For the text-containing cell, return its midpoint in [X, Y] coordinate format. 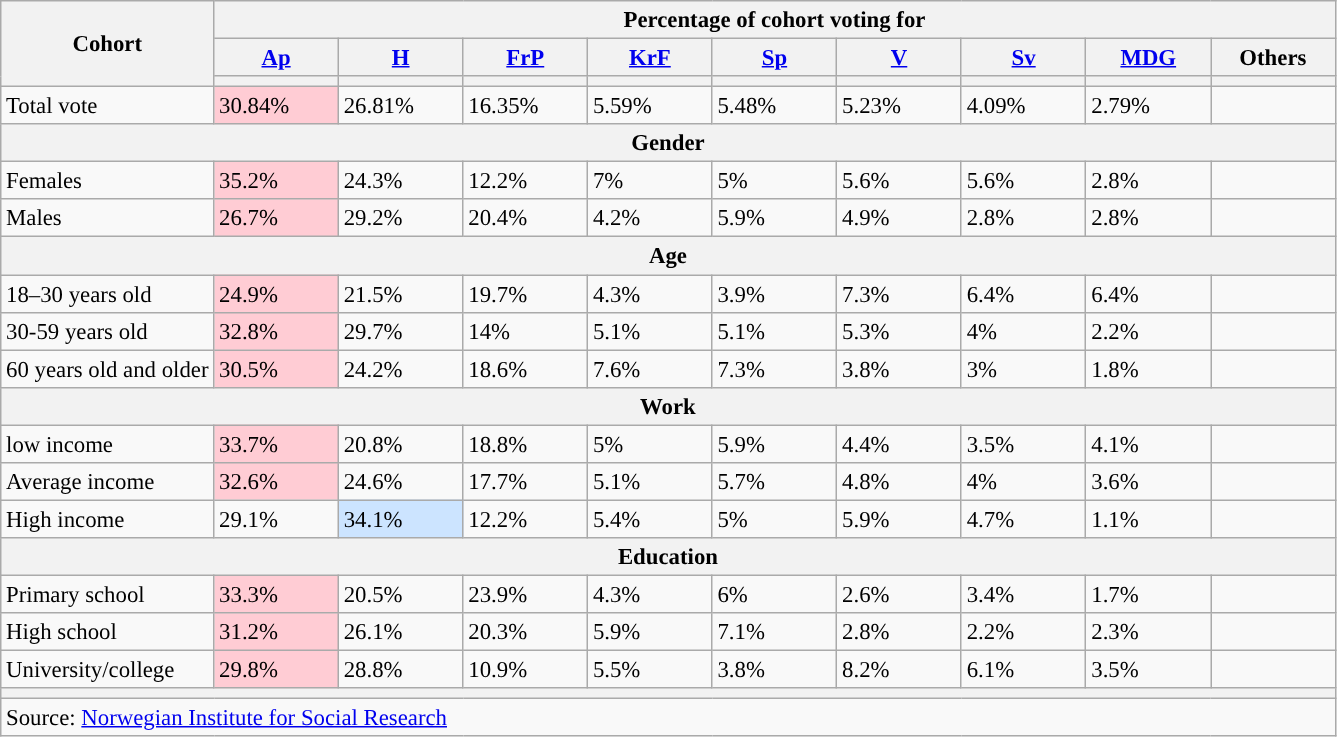
20.4% [526, 219]
FrP [526, 58]
7% [650, 181]
Average income [108, 482]
18.6% [526, 369]
Work [668, 406]
20.5% [400, 594]
26.1% [400, 632]
Source: Norwegian Institute for Social Research [668, 718]
19.7% [526, 294]
Primary school [108, 594]
Education [668, 557]
High school [108, 632]
24.3% [400, 181]
3.9% [774, 294]
26.7% [276, 219]
8.2% [900, 670]
18.8% [526, 444]
20.3% [526, 632]
21.5% [400, 294]
29.7% [400, 331]
5.23% [900, 106]
7.1% [774, 632]
5.48% [774, 106]
60 years old and older [108, 369]
Age [668, 256]
30-59 years old [108, 331]
Ap [276, 58]
Others [1274, 58]
33.7% [276, 444]
Total vote [108, 106]
17.7% [526, 482]
28.8% [400, 670]
low income [108, 444]
1.7% [1148, 594]
16.35% [526, 106]
30.84% [276, 106]
31.2% [276, 632]
V [900, 58]
24.2% [400, 369]
2.3% [1148, 632]
Percentage of cohort voting for [774, 20]
34.1% [400, 519]
18–30 years old [108, 294]
4.9% [900, 219]
24.6% [400, 482]
5.4% [650, 519]
Sv [1024, 58]
32.6% [276, 482]
Cohort [108, 44]
3.6% [1148, 482]
5.5% [650, 670]
3.4% [1024, 594]
29.2% [400, 219]
29.1% [276, 519]
33.3% [276, 594]
29.8% [276, 670]
35.2% [276, 181]
University/college [108, 670]
2.79% [1148, 106]
5.3% [900, 331]
30.5% [276, 369]
1.8% [1148, 369]
Males [108, 219]
H [400, 58]
10.9% [526, 670]
1.1% [1148, 519]
14% [526, 331]
KrF [650, 58]
Gender [668, 143]
4.8% [900, 482]
20.8% [400, 444]
Sp [774, 58]
4.1% [1148, 444]
4.09% [1024, 106]
High income [108, 519]
23.9% [526, 594]
4.4% [900, 444]
2.6% [900, 594]
26.81% [400, 106]
4.7% [1024, 519]
5.59% [650, 106]
3% [1024, 369]
6.1% [1024, 670]
Females [108, 181]
4.2% [650, 219]
MDG [1148, 58]
24.9% [276, 294]
32.8% [276, 331]
7.6% [650, 369]
5.7% [774, 482]
6% [774, 594]
